Identify which cell holds the provided text, then report its (x, y) central coordinate. 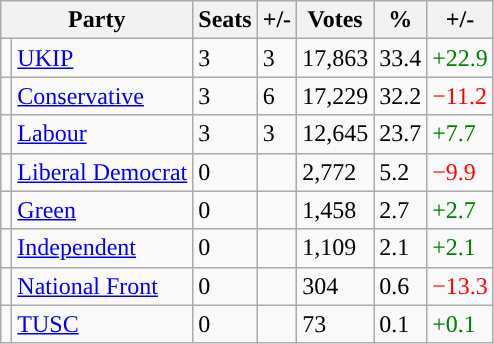
5.2 (400, 172)
Independent (102, 248)
23.7 (400, 134)
0.1 (400, 324)
32.2 (400, 96)
Votes (336, 20)
Liberal Democrat (102, 172)
6 (276, 96)
Green (102, 210)
17,229 (336, 96)
17,863 (336, 58)
Seats (225, 20)
12,645 (336, 134)
UKIP (102, 58)
−9.9 (460, 172)
Labour (102, 134)
+2.7 (460, 210)
1,458 (336, 210)
2,772 (336, 172)
−11.2 (460, 96)
TUSC (102, 324)
+2.1 (460, 248)
0.6 (400, 286)
−13.3 (460, 286)
304 (336, 286)
Conservative (102, 96)
+22.9 (460, 58)
Party (97, 20)
+0.1 (460, 324)
% (400, 20)
2.7 (400, 210)
1,109 (336, 248)
73 (336, 324)
2.1 (400, 248)
+7.7 (460, 134)
33.4 (400, 58)
National Front (102, 286)
